Capture the cell that displays the provided text and extract its (X, Y) central coordinate. 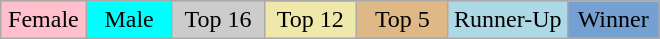
Male (129, 20)
Female (44, 20)
Top 12 (310, 20)
Winner (613, 20)
Top 5 (402, 20)
Top 16 (218, 20)
Runner-Up (508, 20)
